Search for the cell housing the specified text and yield its (x, y) center coordinate. 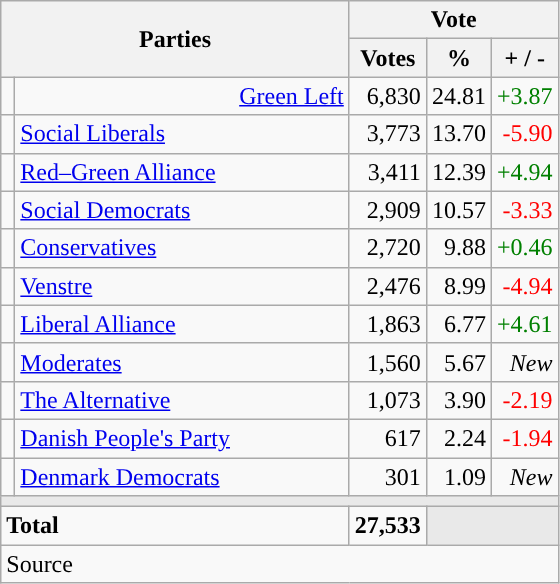
3.90 (458, 400)
2,720 (388, 248)
The Alternative (182, 400)
+4.94 (524, 172)
1,073 (388, 400)
9.88 (458, 248)
Parties (176, 39)
Social Democrats (182, 210)
3,411 (388, 172)
Danish People's Party (182, 438)
12.39 (458, 172)
Venstre (182, 286)
+4.61 (524, 324)
-2.19 (524, 400)
Social Liberals (182, 134)
Green Left (182, 96)
+0.46 (524, 248)
8.99 (458, 286)
1.09 (458, 477)
Conservatives (182, 248)
2.24 (458, 438)
5.67 (458, 362)
+ / - (524, 58)
13.70 (458, 134)
3,773 (388, 134)
6,830 (388, 96)
% (458, 58)
617 (388, 438)
Denmark Democrats (182, 477)
Source (280, 564)
-4.94 (524, 286)
6.77 (458, 324)
Total (176, 526)
Vote (454, 20)
+3.87 (524, 96)
2,909 (388, 210)
27,533 (388, 526)
1,863 (388, 324)
301 (388, 477)
Moderates (182, 362)
24.81 (458, 96)
-5.90 (524, 134)
1,560 (388, 362)
-1.94 (524, 438)
Votes (388, 58)
Red–Green Alliance (182, 172)
10.57 (458, 210)
Liberal Alliance (182, 324)
-3.33 (524, 210)
2,476 (388, 286)
